Pinpoint the cell where the given text exists, returning its [X, Y] midpoint coordinate. 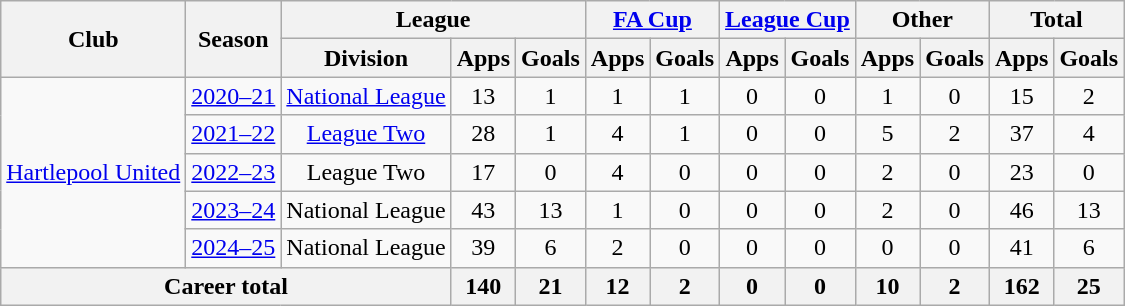
43 [483, 210]
21 [551, 286]
162 [1021, 286]
140 [483, 286]
League Cup [788, 20]
46 [1021, 210]
2023–24 [234, 210]
28 [483, 134]
25 [1089, 286]
League [433, 20]
37 [1021, 134]
Division [366, 58]
Club [94, 39]
10 [887, 286]
Other [922, 20]
2024–25 [234, 248]
Hartlepool United [94, 172]
5 [887, 134]
17 [483, 172]
Season [234, 39]
2021–22 [234, 134]
Total [1056, 20]
FA Cup [652, 20]
15 [1021, 96]
Career total [226, 286]
12 [617, 286]
2020–21 [234, 96]
23 [1021, 172]
41 [1021, 248]
39 [483, 248]
2022–23 [234, 172]
